Search for the cell housing the specified text and yield its [X, Y] center coordinate. 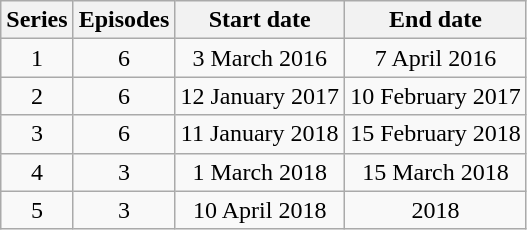
15 February 2018 [436, 134]
10 April 2018 [260, 210]
10 February 2017 [436, 96]
12 January 2017 [260, 96]
2018 [436, 210]
15 March 2018 [436, 172]
Start date [260, 20]
7 April 2016 [436, 58]
End date [436, 20]
Episodes [124, 20]
5 [37, 210]
1 [37, 58]
1 March 2018 [260, 172]
2 [37, 96]
4 [37, 172]
11 January 2018 [260, 134]
Series [37, 20]
3 March 2016 [260, 58]
